Return (x, y) of the center of cell containing provided text 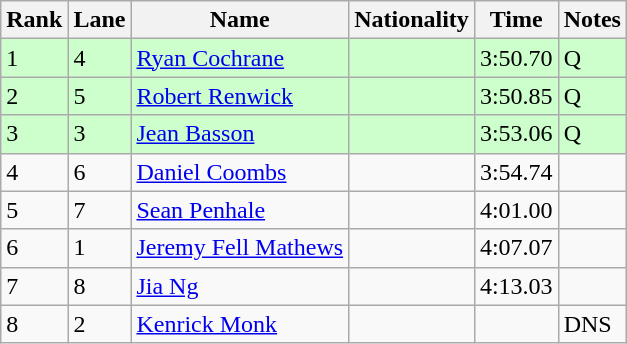
Kenrick Monk (240, 324)
4:13.03 (516, 286)
Rank (34, 20)
Ryan Cochrane (240, 58)
3:50.70 (516, 58)
Jeremy Fell Mathews (240, 248)
Jia Ng (240, 286)
4:01.00 (516, 210)
3:53.06 (516, 134)
Time (516, 20)
4:07.07 (516, 248)
Robert Renwick (240, 96)
Lane (100, 20)
3:54.74 (516, 172)
Jean Basson (240, 134)
DNS (592, 324)
Nationality (412, 20)
Sean Penhale (240, 210)
Notes (592, 20)
Name (240, 20)
3:50.85 (516, 96)
Daniel Coombs (240, 172)
